From the cell containing the given text, extract its center point as [X, Y] coordinate. 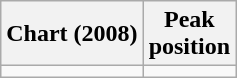
Chart (2008) [72, 34]
Peakposition [189, 34]
